Pinpoint the cell where the given text exists, returning its [x, y] midpoint coordinate. 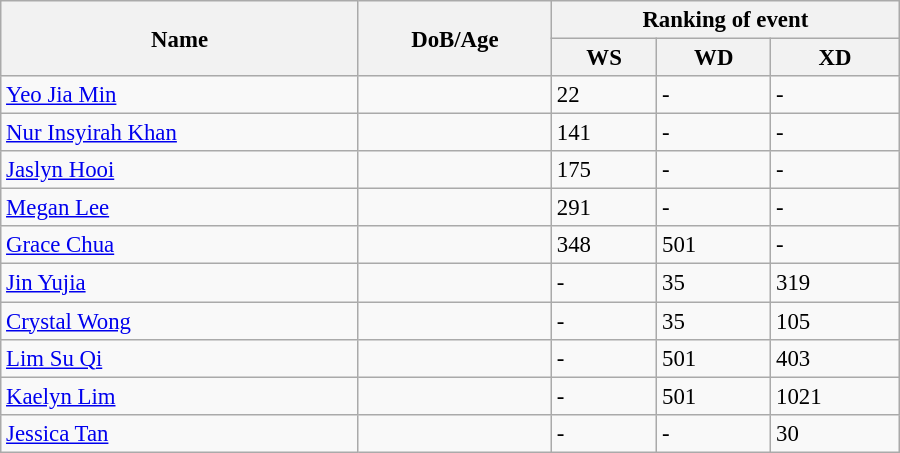
Jin Yujia [180, 283]
319 [836, 283]
291 [604, 208]
XD [836, 58]
30 [836, 433]
Kaelyn Lim [180, 396]
Grace Chua [180, 245]
Name [180, 38]
22 [604, 95]
Megan Lee [180, 208]
Jessica Tan [180, 433]
WS [604, 58]
175 [604, 170]
105 [836, 321]
Ranking of event [725, 20]
Nur Insyirah Khan [180, 133]
Jaslyn Hooi [180, 170]
403 [836, 358]
WD [714, 58]
141 [604, 133]
Yeo Jia Min [180, 95]
348 [604, 245]
Crystal Wong [180, 321]
1021 [836, 396]
Lim Su Qi [180, 358]
DoB/Age [454, 38]
